Capture the cell that displays the provided text and extract its (x, y) central coordinate. 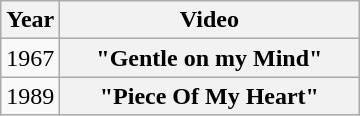
Video (210, 20)
1967 (30, 58)
"Gentle on my Mind" (210, 58)
"Piece Of My Heart" (210, 96)
1989 (30, 96)
Year (30, 20)
